Search for the cell housing the specified text and yield its [X, Y] center coordinate. 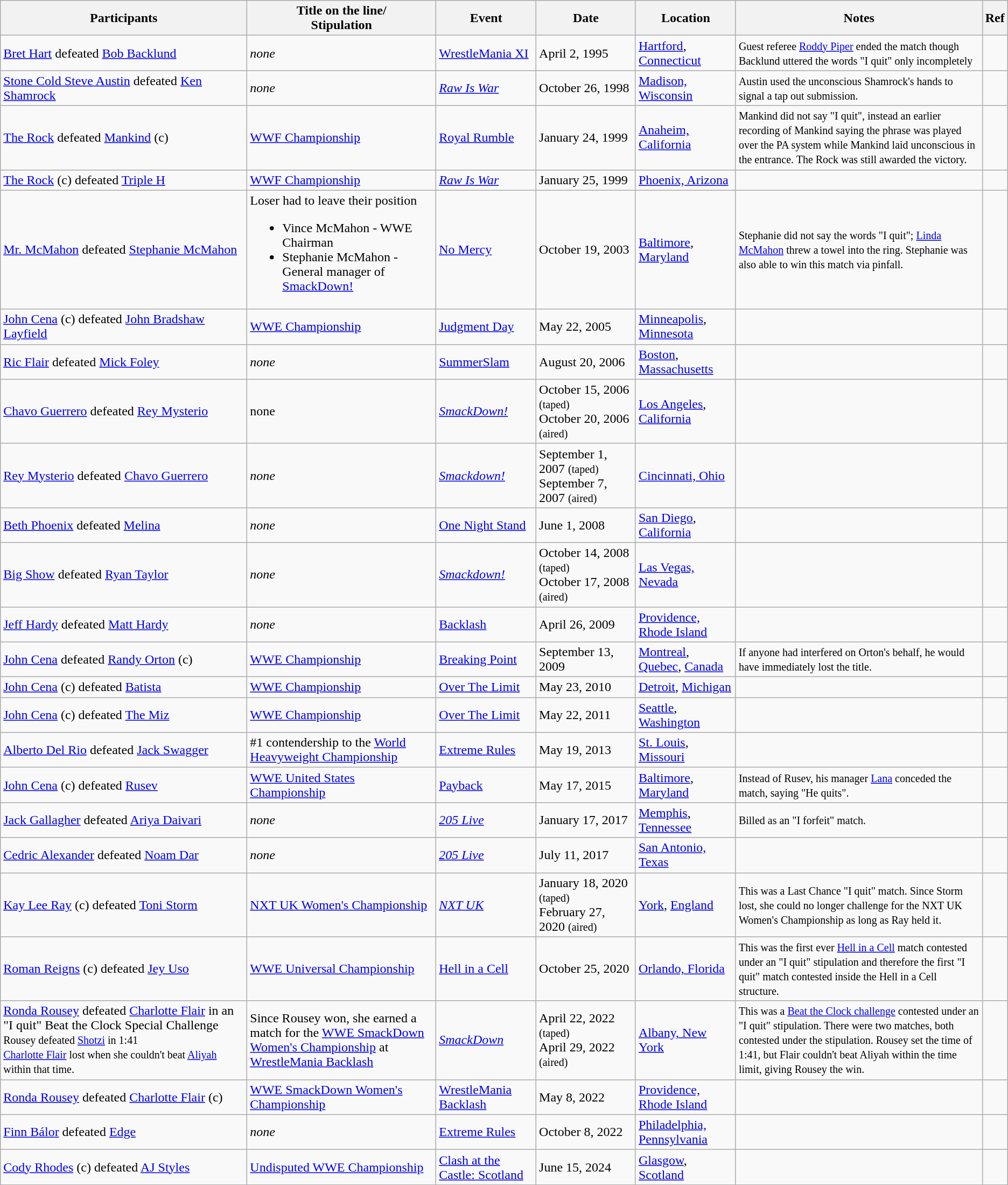
SmackDown! [486, 412]
Boston, Massachusetts [685, 362]
If anyone had interfered on Orton's behalf, he would have immediately lost the title. [859, 659]
Jack Gallagher defeated Ariya Daivari [124, 820]
May 19, 2013 [586, 750]
Glasgow, Scotland [685, 1167]
June 1, 2008 [586, 525]
August 20, 2006 [586, 362]
Finn Bálor defeated Edge [124, 1132]
Instead of Rusev, his manager Lana conceded the match, saying "He quits". [859, 785]
#1 contendership to the World Heavyweight Championship [341, 750]
Billed as an "I forfeit" match. [859, 820]
September 13, 2009 [586, 659]
The Rock (c) defeated Triple H [124, 180]
May 23, 2010 [586, 687]
WWE SmackDown Women's Championship [341, 1097]
San Diego, California [685, 525]
WrestleMania XI [486, 53]
NXT UK [486, 905]
Mr. McMahon defeated Stephanie McMahon [124, 250]
Since Rousey won, she earned a match for the WWE SmackDown Women's Championship at WrestleMania Backlash [341, 1040]
January 18, 2020 (taped)February 27, 2020 (aired) [586, 905]
October 25, 2020 [586, 968]
Albany, New York [685, 1040]
Backlash [486, 624]
Phoenix, Arizona [685, 180]
January 24, 1999 [586, 138]
Date [586, 18]
Hell in a Cell [486, 968]
John Cena (c) defeated Rusev [124, 785]
Ref [995, 18]
Undisputed WWE Championship [341, 1167]
St. Louis, Missouri [685, 750]
Cedric Alexander defeated Noam Dar [124, 855]
Orlando, Florida [685, 968]
John Cena defeated Randy Orton (c) [124, 659]
Los Angeles, California [685, 412]
Las Vegas, Nevada [685, 574]
Alberto Del Rio defeated Jack Swagger [124, 750]
Chavo Guerrero defeated Rey Mysterio [124, 412]
SmackDown [486, 1040]
Roman Reigns (c) defeated Jey Uso [124, 968]
Stone Cold Steve Austin defeated Ken Shamrock [124, 88]
May 8, 2022 [586, 1097]
Stephanie did not say the words "I quit"; Linda McMahon threw a towel into the ring. Stephanie was also able to win this match via pinfall. [859, 250]
Detroit, Michigan [685, 687]
WWE United States Championship [341, 785]
Minneapolis, Minnesota [685, 326]
York, England [685, 905]
Notes [859, 18]
April 2, 1995 [586, 53]
January 17, 2017 [586, 820]
Kay Lee Ray (c) defeated Toni Storm [124, 905]
April 26, 2009 [586, 624]
Rey Mysterio defeated Chavo Guerrero [124, 475]
Judgment Day [486, 326]
John Cena (c) defeated The Miz [124, 715]
Jeff Hardy defeated Matt Hardy [124, 624]
John Cena (c) defeated John Bradshaw Layfield [124, 326]
Title on the line/Stipulation [341, 18]
May 22, 2011 [586, 715]
WWE Universal Championship [341, 968]
Anaheim, California [685, 138]
No Mercy [486, 250]
October 19, 2003 [586, 250]
WrestleMania Backlash [486, 1097]
San Antonio, Texas [685, 855]
John Cena (c) defeated Batista [124, 687]
Loser had to leave their positionVince McMahon - WWE ChairmanStephanie McMahon - General manager of SmackDown! [341, 250]
Royal Rumble [486, 138]
Breaking Point [486, 659]
Big Show defeated Ryan Taylor [124, 574]
Event [486, 18]
Madison, Wisconsin [685, 88]
This was a Last Chance "I quit" match. Since Storm lost, she could no longer challenge for the NXT UK Women's Championship as long as Ray held it. [859, 905]
Location [685, 18]
Seattle, Washington [685, 715]
One Night Stand [486, 525]
May 22, 2005 [586, 326]
NXT UK Women's Championship [341, 905]
July 11, 2017 [586, 855]
Cody Rhodes (c) defeated AJ Styles [124, 1167]
Guest referee Roddy Piper ended the match though Backlund uttered the words "I quit" only incompletely [859, 53]
January 25, 1999 [586, 180]
Participants [124, 18]
Bret Hart defeated Bob Backlund [124, 53]
Philadelphia, Pennsylvania [685, 1132]
Ronda Rousey defeated Charlotte Flair (c) [124, 1097]
Hartford, Connecticut [685, 53]
October 8, 2022 [586, 1132]
The Rock defeated Mankind (c) [124, 138]
October 26, 1998 [586, 88]
June 15, 2024 [586, 1167]
Beth Phoenix defeated Melina [124, 525]
October 15, 2006 (taped)October 20, 2006 (aired) [586, 412]
Austin used the unconscious Shamrock's hands to signal a tap out submission. [859, 88]
Payback [486, 785]
September 1, 2007 (taped)September 7, 2007 (aired) [586, 475]
SummerSlam [486, 362]
Ric Flair defeated Mick Foley [124, 362]
April 22, 2022 (taped)April 29, 2022 (aired) [586, 1040]
Memphis, Tennessee [685, 820]
May 17, 2015 [586, 785]
Cincinnati, Ohio [685, 475]
Clash at the Castle: Scotland [486, 1167]
Montreal, Quebec, Canada [685, 659]
October 14, 2008 (taped)October 17, 2008 (aired) [586, 574]
